Return [X, Y] of the center of cell containing provided text 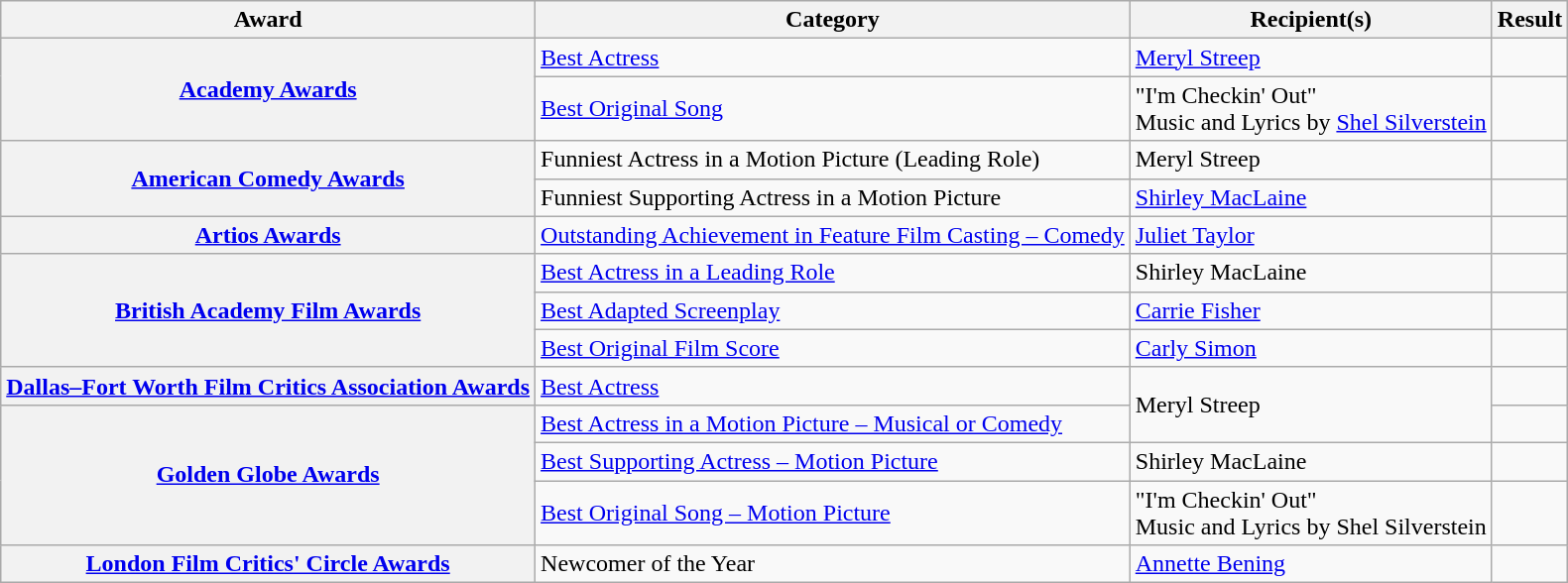
Artios Awards [268, 235]
American Comedy Awards [268, 178]
Best Actress in a Leading Role [833, 273]
Dallas–Fort Worth Film Critics Association Awards [268, 386]
Academy Awards [268, 89]
Golden Globe Awards [268, 474]
Category [833, 20]
Annette Bening [1311, 564]
Best Original Film Score [833, 348]
Best Adapted Screenplay [833, 310]
Funniest Supporting Actress in a Motion Picture [833, 197]
Juliet Taylor [1311, 235]
Best Supporting Actress – Motion Picture [833, 461]
Outstanding Achievement in Feature Film Casting – Comedy [833, 235]
British Academy Film Awards [268, 310]
Carly Simon [1311, 348]
Award [268, 20]
Result [1529, 20]
Funniest Actress in a Motion Picture (Leading Role) [833, 160]
Recipient(s) [1311, 20]
Carrie Fisher [1311, 310]
London Film Critics' Circle Awards [268, 564]
Newcomer of the Year [833, 564]
Best Actress in a Motion Picture – Musical or Comedy [833, 423]
Best Original Song – Motion Picture [833, 512]
Best Original Song [833, 109]
